Return the [X, Y] coordinate for the center point of the cell that contains the specified text.  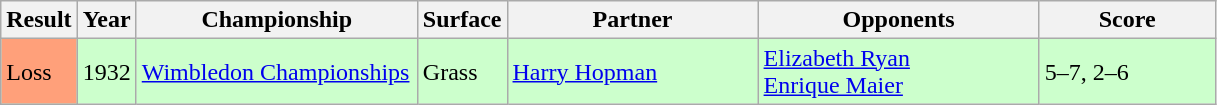
Elizabeth Ryan Enrique Maier [898, 72]
5–7, 2–6 [1127, 72]
Loss [39, 72]
Year [106, 20]
Harry Hopman [632, 72]
Surface [462, 20]
1932 [106, 72]
Partner [632, 20]
Opponents [898, 20]
Championship [276, 20]
Score [1127, 20]
Wimbledon Championships [276, 72]
Result [39, 20]
Grass [462, 72]
